Extract the [x, y] coordinate from the center of the cell holding the provided text.  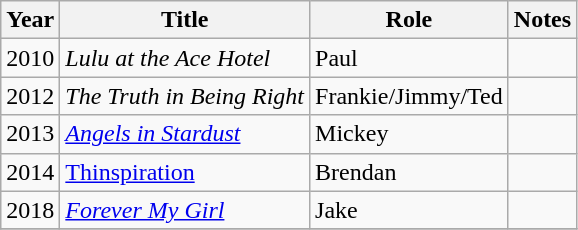
Angels in Stardust [185, 134]
Jake [410, 210]
Notes [542, 20]
2018 [30, 210]
2010 [30, 58]
Role [410, 20]
2014 [30, 172]
Thinspiration [185, 172]
Frankie/Jimmy/Ted [410, 96]
Forever My Girl [185, 210]
Title [185, 20]
2013 [30, 134]
Year [30, 20]
The Truth in Being Right [185, 96]
2012 [30, 96]
Brendan [410, 172]
Lulu at the Ace Hotel [185, 58]
Mickey [410, 134]
Paul [410, 58]
